Return the [X, Y] coordinate for the center point of the cell that contains the specified text.  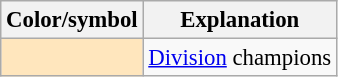
Color/symbol [72, 20]
Explanation [240, 20]
Division champions [240, 58]
